From the cell containing the given text, extract its center point as [X, Y] coordinate. 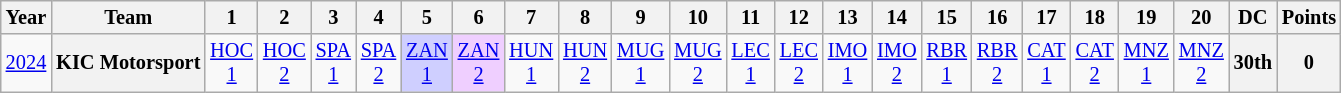
10 [698, 17]
30th [1253, 63]
13 [848, 17]
Year [26, 17]
DC [1253, 17]
8 [585, 17]
ZAN1 [427, 63]
Team [128, 17]
LEC1 [750, 63]
17 [1046, 17]
0 [1309, 63]
9 [640, 17]
14 [896, 17]
HOC2 [284, 63]
Points [1309, 17]
IMO1 [848, 63]
2 [284, 17]
CAT1 [1046, 63]
3 [334, 17]
ZAN2 [479, 63]
RBR1 [946, 63]
IMO2 [896, 63]
MUG2 [698, 63]
6 [479, 17]
HUN2 [585, 63]
7 [531, 17]
2024 [26, 63]
MUG1 [640, 63]
11 [750, 17]
4 [378, 17]
15 [946, 17]
1 [232, 17]
MNZ2 [1202, 63]
HUN1 [531, 63]
SPA1 [334, 63]
18 [1095, 17]
HOC1 [232, 63]
CAT2 [1095, 63]
MNZ1 [1146, 63]
LEC2 [799, 63]
19 [1146, 17]
12 [799, 17]
SPA2 [378, 63]
20 [1202, 17]
RBR2 [997, 63]
KIC Motorsport [128, 63]
5 [427, 17]
16 [997, 17]
